Return (x, y) of the center of cell containing provided text 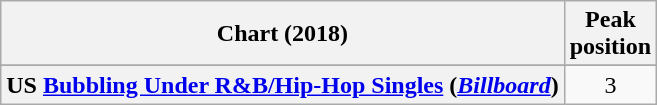
Peak position (610, 34)
US Bubbling Under R&B/Hip-Hop Singles (Billboard) (282, 85)
3 (610, 85)
Chart (2018) (282, 34)
